Scan for the cell matching the given text and deliver its [x, y] coordinate at center. 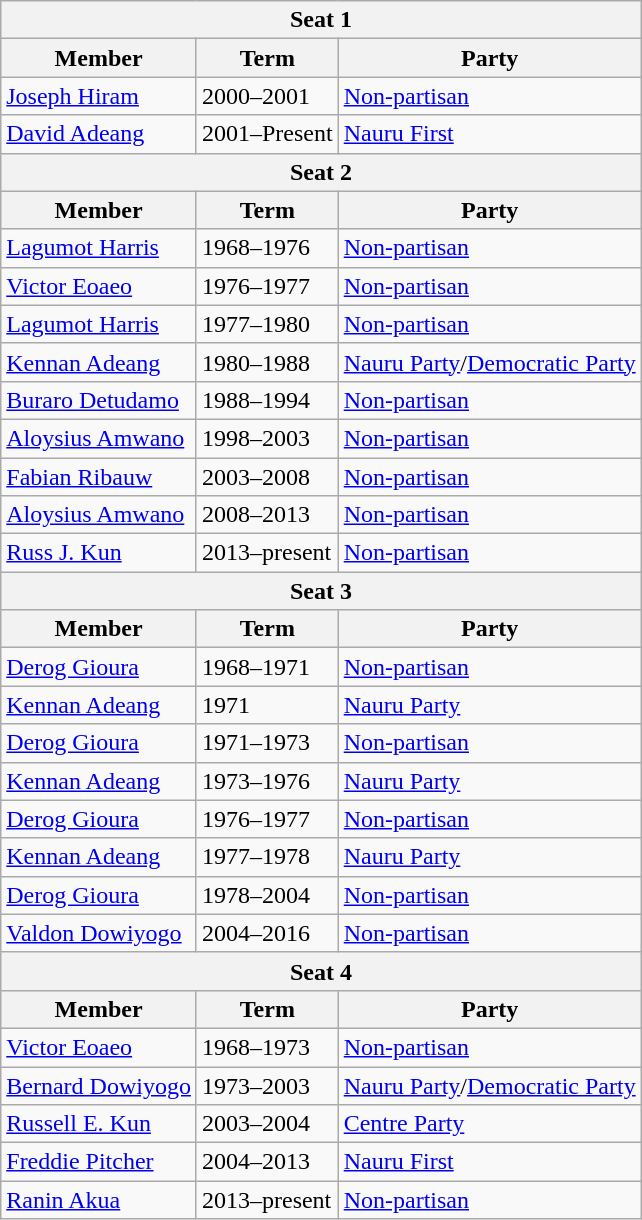
Joseph Hiram [99, 96]
Fabian Ribauw [99, 477]
2000–2001 [267, 96]
Bernard Dowiyogo [99, 1085]
Centre Party [490, 1124]
2004–2013 [267, 1162]
1998–2003 [267, 438]
1973–1976 [267, 781]
Seat 2 [321, 172]
1973–2003 [267, 1085]
1977–1978 [267, 857]
1968–1976 [267, 248]
1971 [267, 705]
1978–2004 [267, 895]
2004–2016 [267, 933]
2008–2013 [267, 515]
2003–2008 [267, 477]
1980–1988 [267, 362]
2003–2004 [267, 1124]
Valdon Dowiyogo [99, 933]
Seat 4 [321, 971]
Russ J. Kun [99, 553]
Seat 3 [321, 591]
Buraro Detudamo [99, 400]
Russell E. Kun [99, 1124]
1968–1971 [267, 667]
1971–1973 [267, 743]
1968–1973 [267, 1047]
Freddie Pitcher [99, 1162]
Seat 1 [321, 20]
2001–Present [267, 134]
1988–1994 [267, 400]
Ranin Akua [99, 1200]
David Adeang [99, 134]
1977–1980 [267, 324]
